Extract the (x, y) coordinate from the center of the cell holding the provided text.  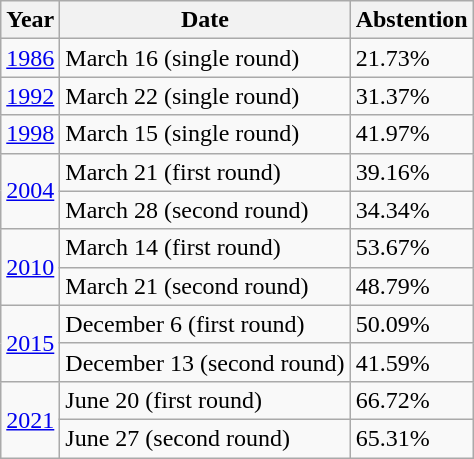
39.16% (412, 172)
June 27 (second round) (205, 438)
Abstention (412, 20)
66.72% (412, 400)
53.67% (412, 248)
March 22 (single round) (205, 96)
34.34% (412, 210)
March 21 (first round) (205, 172)
2010 (30, 267)
65.31% (412, 438)
December 13 (second round) (205, 362)
50.09% (412, 324)
2021 (30, 419)
Date (205, 20)
41.97% (412, 134)
41.59% (412, 362)
March 28 (second round) (205, 210)
31.37% (412, 96)
March 14 (first round) (205, 248)
21.73% (412, 58)
2004 (30, 191)
March 15 (single round) (205, 134)
March 16 (single round) (205, 58)
1986 (30, 58)
March 21 (second round) (205, 286)
Year (30, 20)
48.79% (412, 286)
1992 (30, 96)
December 6 (first round) (205, 324)
June 20 (first round) (205, 400)
2015 (30, 343)
1998 (30, 134)
